Determine the (x, y) coordinate at the center of the cell enclosing the given text.  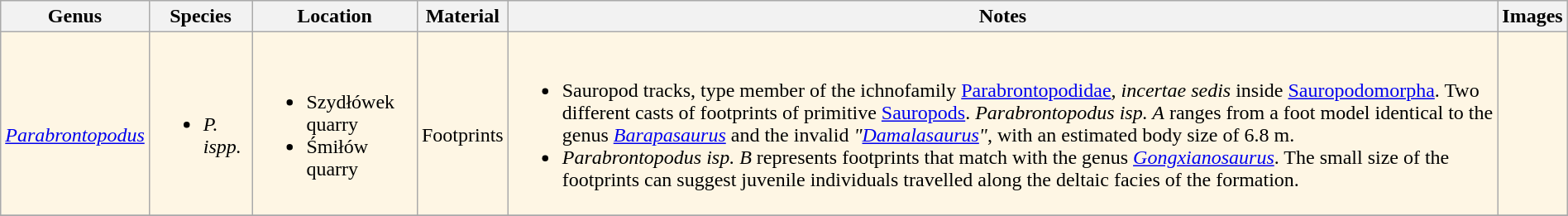
Species (200, 17)
Location (335, 17)
Genus (75, 17)
Images (1532, 17)
P. ispp. (200, 124)
Parabrontopodus (75, 124)
Material (462, 17)
Footprints (462, 124)
Szydłówek quarryŚmiłów quarry (335, 124)
Notes (1002, 17)
